For the text-containing cell, return its midpoint in [X, Y] coordinate format. 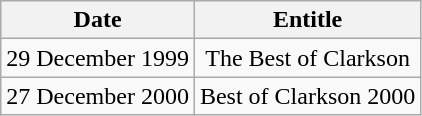
Date [98, 20]
The Best of Clarkson [307, 58]
27 December 2000 [98, 96]
Best of Clarkson 2000 [307, 96]
Entitle [307, 20]
29 December 1999 [98, 58]
